For the text-containing cell, return its midpoint in [x, y] coordinate format. 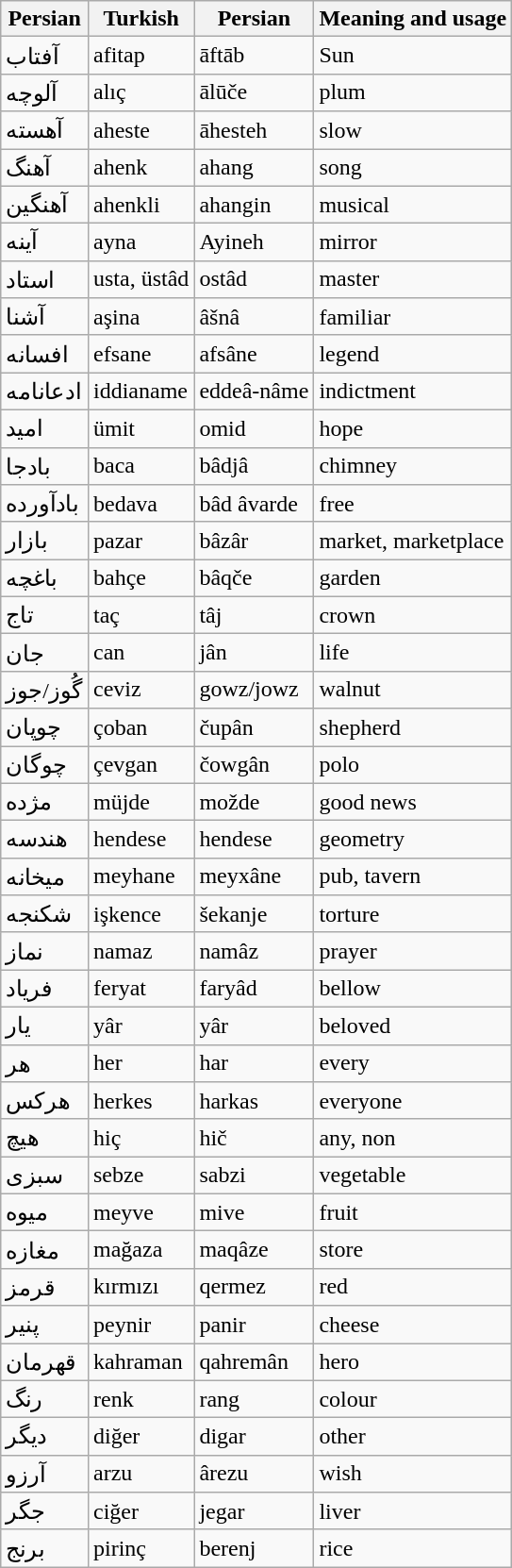
indictment [413, 392]
šekanje [255, 914]
free [413, 504]
polo [413, 764]
bâqče [255, 578]
good news [413, 802]
Meaning and usage [413, 19]
بازار [45, 541]
ahang [255, 168]
faryâd [255, 989]
tâj [255, 615]
آینه [45, 242]
čupân [255, 727]
sabzi [255, 1176]
آرزو [45, 1474]
red [413, 1287]
دیگر [45, 1437]
shepherd [413, 727]
cheese [413, 1325]
هر [45, 1063]
geometry [413, 840]
efsane [140, 354]
هیچ [45, 1138]
müjde [140, 802]
جان [45, 653]
digar [255, 1437]
colour [413, 1399]
renk [140, 1399]
آهنگین [45, 205]
namâz [255, 951]
jegar [255, 1511]
rang [255, 1399]
bahçe [140, 578]
افسانه [45, 354]
ostâd [255, 279]
استاد [45, 279]
pirinç [140, 1548]
panir [255, 1325]
ârezu [255, 1474]
آهسته [45, 130]
işkence [140, 914]
یار [45, 1026]
مژده [45, 802]
qahremân [255, 1362]
قرمز [45, 1287]
Ayineh [255, 242]
امید [45, 428]
chimney [413, 466]
میخانه [45, 876]
master [413, 279]
باغچه [45, 578]
aşina [140, 317]
alıç [140, 92]
bedava [140, 504]
prayer [413, 951]
hič [255, 1138]
herkes [140, 1101]
ahenkli [140, 205]
رنگ [45, 1399]
Sun [413, 56]
آهنگ [45, 168]
جگر [45, 1511]
sebze [140, 1176]
bellow [413, 989]
Turkish [140, 19]
fruit [413, 1212]
song [413, 168]
aheste [140, 130]
bâd âvarde [255, 504]
kahraman [140, 1362]
تاج [45, 615]
baca [140, 466]
iddianame [140, 392]
any, non [413, 1138]
مغازه [45, 1250]
آشنا [45, 317]
چوگان [45, 764]
mirror [413, 242]
eddeâ-nâme [255, 392]
mive [255, 1212]
feryat [140, 989]
برنج [45, 1548]
taç [140, 615]
قهرمان [45, 1362]
ālūče [255, 92]
bâdjâ [255, 466]
çoban [140, 727]
ahenk [140, 168]
qermez [255, 1287]
peynir [140, 1325]
other [413, 1437]
life [413, 653]
āhesteh [255, 130]
liver [413, 1511]
گُوز/جوز [45, 690]
çevgan [140, 764]
bâzâr [255, 541]
هرکس [45, 1101]
gowz/jowz [255, 690]
har [255, 1063]
آلوچه [45, 92]
plum [413, 92]
can [140, 653]
ahangin [255, 205]
kırmızı [140, 1287]
هندسه [45, 840]
namaz [140, 951]
omid [255, 428]
everyone [413, 1101]
meyhane [140, 876]
beloved [413, 1026]
pazar [140, 541]
store [413, 1250]
familiar [413, 317]
نماز [45, 951]
سبزی [45, 1176]
berenj [255, 1548]
hero [413, 1362]
میوه [45, 1212]
âšnâ [255, 317]
musical [413, 205]
pub, tavern [413, 876]
diğer [140, 1437]
بادجا [45, 466]
āftāb [255, 56]
ciğer [140, 1511]
slow [413, 130]
بادآورده [45, 504]
možde [255, 802]
ümit [140, 428]
harkas [255, 1101]
meyxâne [255, 876]
usta, üstâd [140, 279]
afsâne [255, 354]
شکنجه [45, 914]
legend [413, 354]
garden [413, 578]
jân [255, 653]
mağaza [140, 1250]
ادعانامه [45, 392]
afitap [140, 56]
every [413, 1063]
torture [413, 914]
her [140, 1063]
hiç [140, 1138]
hope [413, 428]
ayna [140, 242]
čowgân [255, 764]
wish [413, 1474]
ceviz [140, 690]
arzu [140, 1474]
crown [413, 615]
vegetable [413, 1176]
maqâze [255, 1250]
meyve [140, 1212]
فریاد [45, 989]
پنیر [45, 1325]
walnut [413, 690]
rice [413, 1548]
market, marketplace [413, 541]
چوپان [45, 727]
آفتاب [45, 56]
